Search for the cell housing the specified text and yield its (x, y) center coordinate. 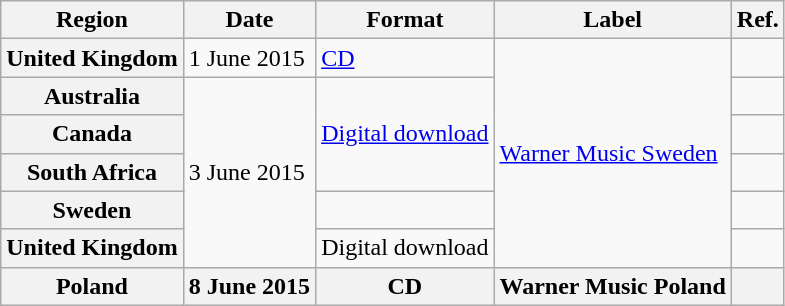
Poland (92, 286)
Ref. (758, 20)
Date (249, 20)
1 June 2015 (249, 58)
Format (405, 20)
South Africa (92, 172)
Label (612, 20)
3 June 2015 (249, 172)
8 June 2015 (249, 286)
Warner Music Sweden (612, 153)
Region (92, 20)
Canada (92, 134)
Sweden (92, 210)
Warner Music Poland (612, 286)
Australia (92, 96)
